Identify which cell holds the provided text, then report its (X, Y) central coordinate. 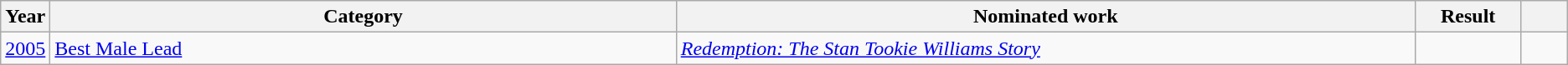
Year (25, 17)
Category (364, 17)
2005 (25, 48)
Best Male Lead (364, 48)
Nominated work (1045, 17)
Result (1467, 17)
Redemption: The Stan Tookie Williams Story (1045, 48)
